Find where the given text appears and provide that cell's center as (X, Y) coordinate. 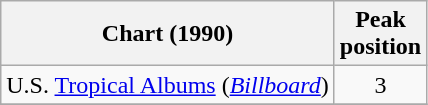
Chart (1990) (168, 34)
3 (380, 85)
Peakposition (380, 34)
U.S. Tropical Albums (Billboard) (168, 85)
